Determine the [x, y] coordinate at the center of the cell enclosing the given text.  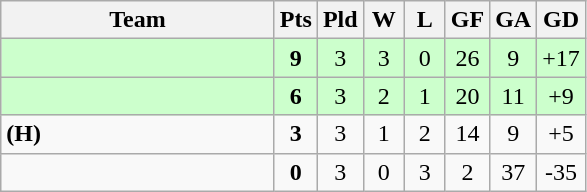
20 [467, 96]
GD [562, 20]
26 [467, 58]
L [424, 20]
Pts [296, 20]
6 [296, 96]
Pld [340, 20]
+9 [562, 96]
-35 [562, 172]
GA [514, 20]
W [384, 20]
37 [514, 172]
+5 [562, 134]
14 [467, 134]
Team [138, 20]
11 [514, 96]
GF [467, 20]
(H) [138, 134]
+17 [562, 58]
